From the cell containing the given text, extract its center point as (X, Y) coordinate. 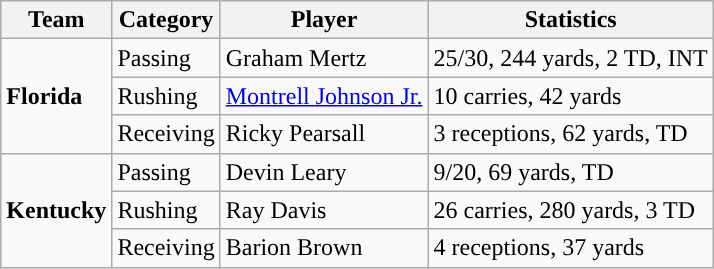
10 carries, 42 yards (570, 96)
Team (56, 20)
Player (324, 20)
Ray Davis (324, 210)
Ricky Pearsall (324, 134)
Montrell Johnson Jr. (324, 96)
25/30, 244 yards, 2 TD, INT (570, 58)
Barion Brown (324, 248)
Florida (56, 96)
Kentucky (56, 210)
26 carries, 280 yards, 3 TD (570, 210)
9/20, 69 yards, TD (570, 172)
3 receptions, 62 yards, TD (570, 134)
Devin Leary (324, 172)
Graham Mertz (324, 58)
Category (166, 20)
Statistics (570, 20)
4 receptions, 37 yards (570, 248)
